For the text-containing cell, return its midpoint in [X, Y] coordinate format. 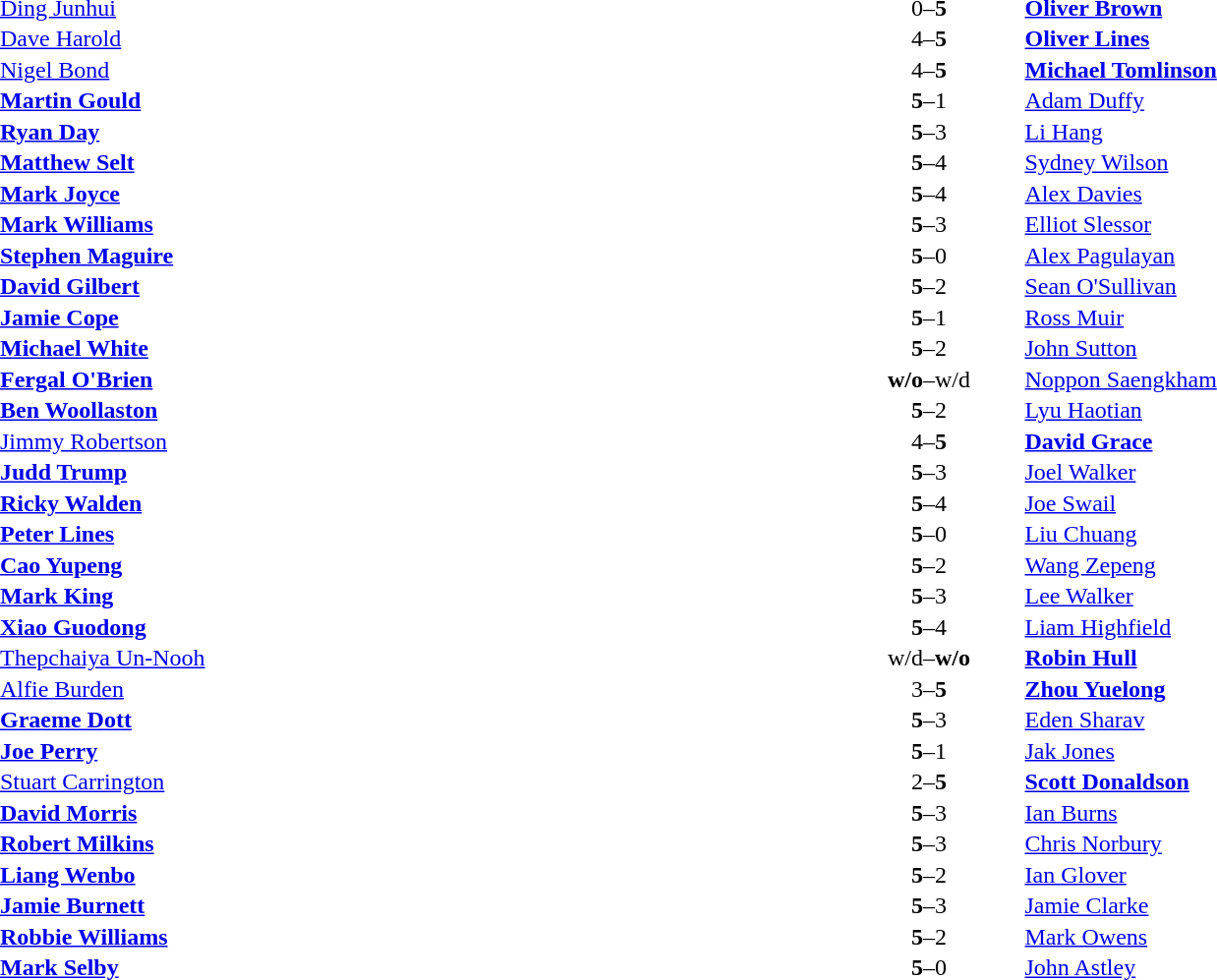
2–5 [928, 781]
w/d–w/o [928, 658]
w/o–w/d [928, 379]
3–5 [928, 689]
